Pinpoint the cell where the given text exists, returning its [X, Y] midpoint coordinate. 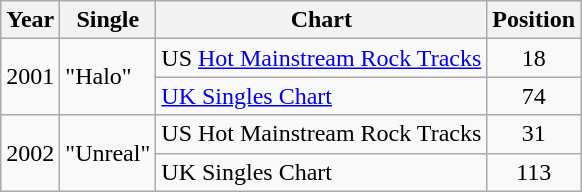
Single [108, 20]
74 [534, 96]
18 [534, 58]
"Unreal" [108, 153]
Chart [322, 20]
Position [534, 20]
"Halo" [108, 77]
31 [534, 134]
113 [534, 172]
2001 [30, 77]
Year [30, 20]
2002 [30, 153]
